Return [x, y] of the center of cell containing provided text 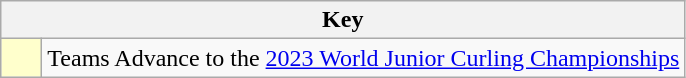
Key [343, 20]
Teams Advance to the 2023 World Junior Curling Championships [364, 58]
